Determine the [X, Y] coordinate at the center of the cell enclosing the given text.  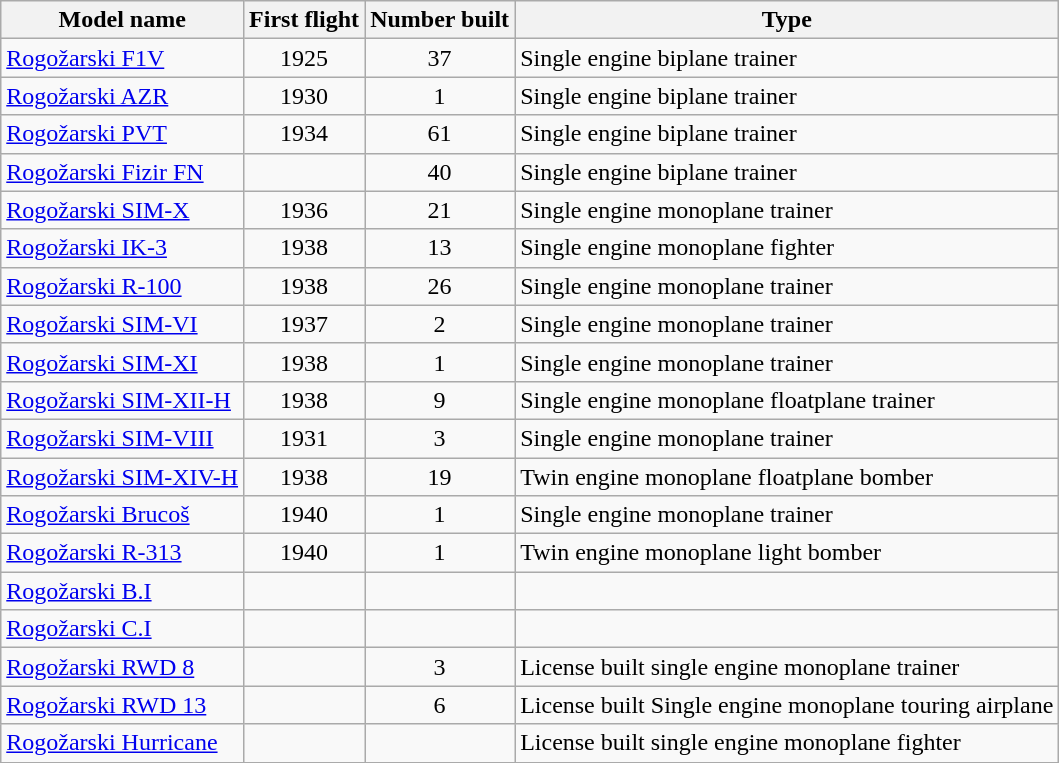
Model name [122, 20]
Rogožarski R-313 [122, 553]
License built Single engine monoplane touring airplane [787, 705]
Number built [440, 20]
1925 [304, 58]
Rogožarski RWD 8 [122, 667]
Rogožarski PVT [122, 134]
13 [440, 248]
21 [440, 210]
Twin engine monoplane light bomber [787, 553]
Rogožarski SIM-X [122, 210]
Type [787, 20]
Rogožarski AZR [122, 96]
License built single engine monoplane trainer [787, 667]
9 [440, 400]
Rogožarski Hurricane [122, 743]
Rogožarski Fizir FN [122, 172]
1937 [304, 324]
License built single engine monoplane fighter [787, 743]
40 [440, 172]
1936 [304, 210]
Rogožarski R-100 [122, 286]
First flight [304, 20]
Rogožarski SIM-XIV-H [122, 477]
Twin engine monoplane floatplane bomber [787, 477]
2 [440, 324]
Rogožarski B.I [122, 591]
Rogožarski SIM-VIII [122, 438]
19 [440, 477]
61 [440, 134]
26 [440, 286]
Rogožarski Brucoš [122, 515]
1930 [304, 96]
Rogožarski F1V [122, 58]
1931 [304, 438]
Rogožarski SIM-XII-H [122, 400]
37 [440, 58]
Rogožarski IK-3 [122, 248]
Rogožarski SIM-VI [122, 324]
Single engine monoplane floatplane trainer [787, 400]
1934 [304, 134]
Single engine monoplane fighter [787, 248]
6 [440, 705]
Rogožarski SIM-XI [122, 362]
Rogožarski C.I [122, 629]
Rogožarski RWD 13 [122, 705]
